Locate the cell with the specified text and output its (x, y) center coordinate. 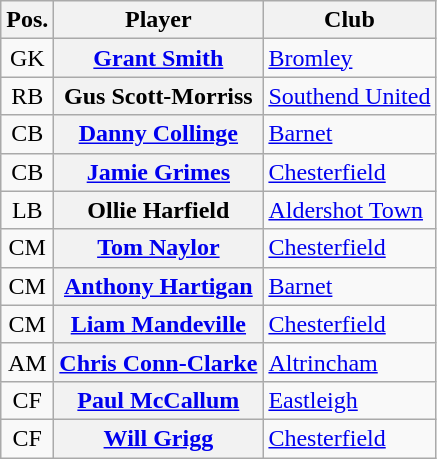
Altrincham (350, 362)
Pos. (28, 20)
Grant Smith (158, 58)
Southend United (350, 96)
Club (350, 20)
Ollie Harfield (158, 210)
Anthony Hartigan (158, 286)
Tom Naylor (158, 248)
Eastleigh (350, 400)
RB (28, 96)
Paul McCallum (158, 400)
Bromley (350, 58)
Liam Mandeville (158, 324)
Danny Collinge (158, 134)
Player (158, 20)
Gus Scott-Morriss (158, 96)
Will Grigg (158, 438)
Aldershot Town (350, 210)
LB (28, 210)
Jamie Grimes (158, 172)
AM (28, 362)
Chris Conn-Clarke (158, 362)
GK (28, 58)
